Determine the (X, Y) coordinate at the center of the cell enclosing the given text.  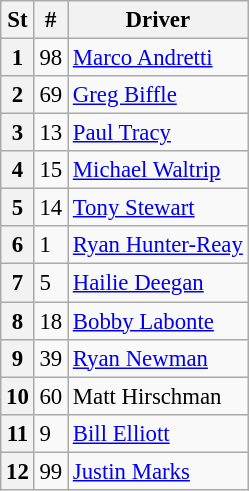
13 (50, 133)
Bill Elliott (158, 433)
14 (50, 208)
10 (18, 396)
Hailie Deegan (158, 283)
6 (18, 245)
2 (18, 95)
3 (18, 133)
Marco Andretti (158, 58)
Paul Tracy (158, 133)
69 (50, 95)
Driver (158, 20)
Tony Stewart (158, 208)
Justin Marks (158, 471)
Matt Hirschman (158, 396)
39 (50, 358)
Greg Biffle (158, 95)
Ryan Hunter-Reay (158, 245)
4 (18, 170)
15 (50, 170)
Michael Waltrip (158, 170)
18 (50, 321)
12 (18, 471)
11 (18, 433)
7 (18, 283)
Ryan Newman (158, 358)
# (50, 20)
60 (50, 396)
St (18, 20)
Bobby Labonte (158, 321)
99 (50, 471)
98 (50, 58)
8 (18, 321)
